From the cell containing the given text, extract its center point as (X, Y) coordinate. 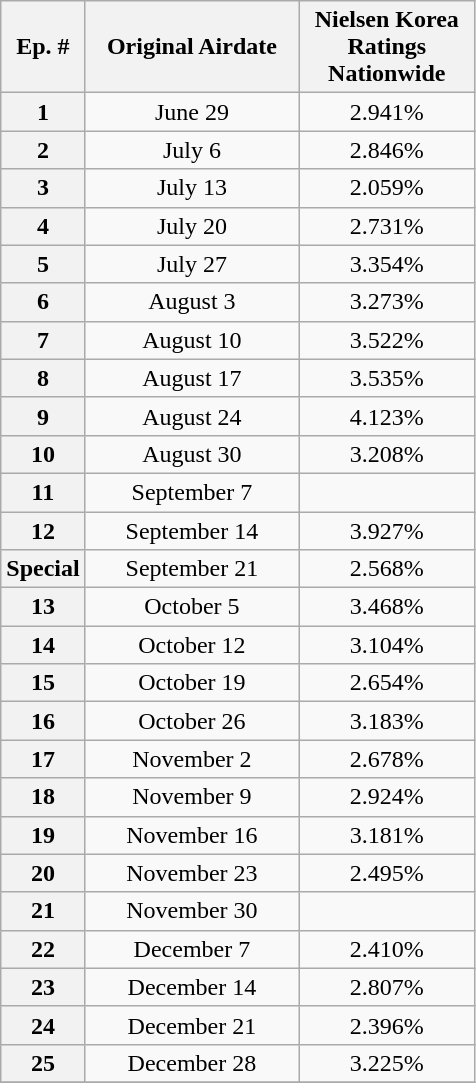
3.354% (387, 264)
3.104% (387, 645)
October 19 (192, 683)
November 30 (192, 911)
December 14 (192, 987)
August 3 (192, 302)
September 7 (192, 492)
21 (43, 911)
17 (43, 759)
3.181% (387, 835)
13 (43, 607)
24 (43, 1025)
2.807% (387, 987)
15 (43, 683)
Nielsen Korea Ratings Nationwide (387, 47)
July 27 (192, 264)
November 23 (192, 873)
August 24 (192, 416)
July 13 (192, 188)
2 (43, 150)
9 (43, 416)
November 2 (192, 759)
3.183% (387, 721)
10 (43, 454)
3.208% (387, 454)
Special (43, 569)
2.654% (387, 683)
2.731% (387, 226)
2.924% (387, 797)
23 (43, 987)
July 6 (192, 150)
3.225% (387, 1063)
20 (43, 873)
22 (43, 949)
August 30 (192, 454)
Ep. # (43, 47)
July 20 (192, 226)
8 (43, 378)
3.522% (387, 340)
3.927% (387, 531)
2.059% (387, 188)
2.678% (387, 759)
3.468% (387, 607)
October 5 (192, 607)
2.495% (387, 873)
2.941% (387, 112)
18 (43, 797)
19 (43, 835)
6 (43, 302)
5 (43, 264)
14 (43, 645)
December 28 (192, 1063)
1 (43, 112)
4.123% (387, 416)
October 26 (192, 721)
September 14 (192, 531)
2.568% (387, 569)
December 7 (192, 949)
December 21 (192, 1025)
2.396% (387, 1025)
2.846% (387, 150)
September 21 (192, 569)
3 (43, 188)
November 9 (192, 797)
August 17 (192, 378)
October 12 (192, 645)
12 (43, 531)
3.273% (387, 302)
11 (43, 492)
3.535% (387, 378)
4 (43, 226)
7 (43, 340)
2.410% (387, 949)
August 10 (192, 340)
Original Airdate (192, 47)
25 (43, 1063)
November 16 (192, 835)
June 29 (192, 112)
16 (43, 721)
